Find where the given text appears and provide that cell's center as [x, y] coordinate. 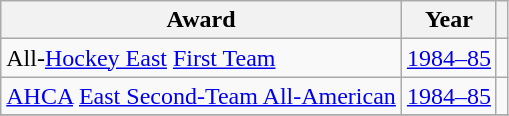
All-Hockey East First Team [202, 58]
Award [202, 20]
AHCA East Second-Team All-American [202, 96]
Year [448, 20]
